Identify which cell holds the provided text, then report its (x, y) central coordinate. 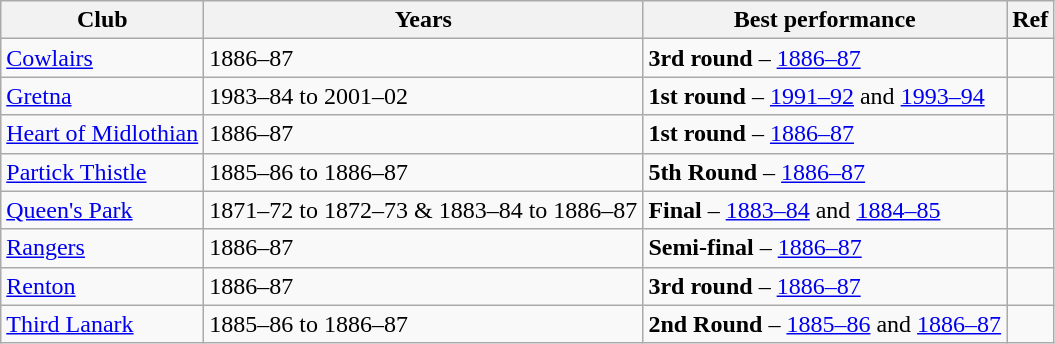
Heart of Midlothian (102, 134)
Third Lanark (102, 324)
Best performance (825, 20)
Final – 1883–84 and 1884–85 (825, 210)
1st round – 1886–87 (825, 134)
1st round – 1991–92 and 1993–94 (825, 96)
Renton (102, 286)
Cowlairs (102, 58)
Gretna (102, 96)
1983–84 to 2001–02 (424, 96)
5th Round – 1886–87 (825, 172)
Years (424, 20)
Ref (1030, 20)
Queen's Park (102, 210)
2nd Round – 1885–86 and 1886–87 (825, 324)
Club (102, 20)
1871–72 to 1872–73 & 1883–84 to 1886–87 (424, 210)
Rangers (102, 248)
Semi-final – 1886–87 (825, 248)
Partick Thistle (102, 172)
